Locate the cell with the specified text and output its (x, y) center coordinate. 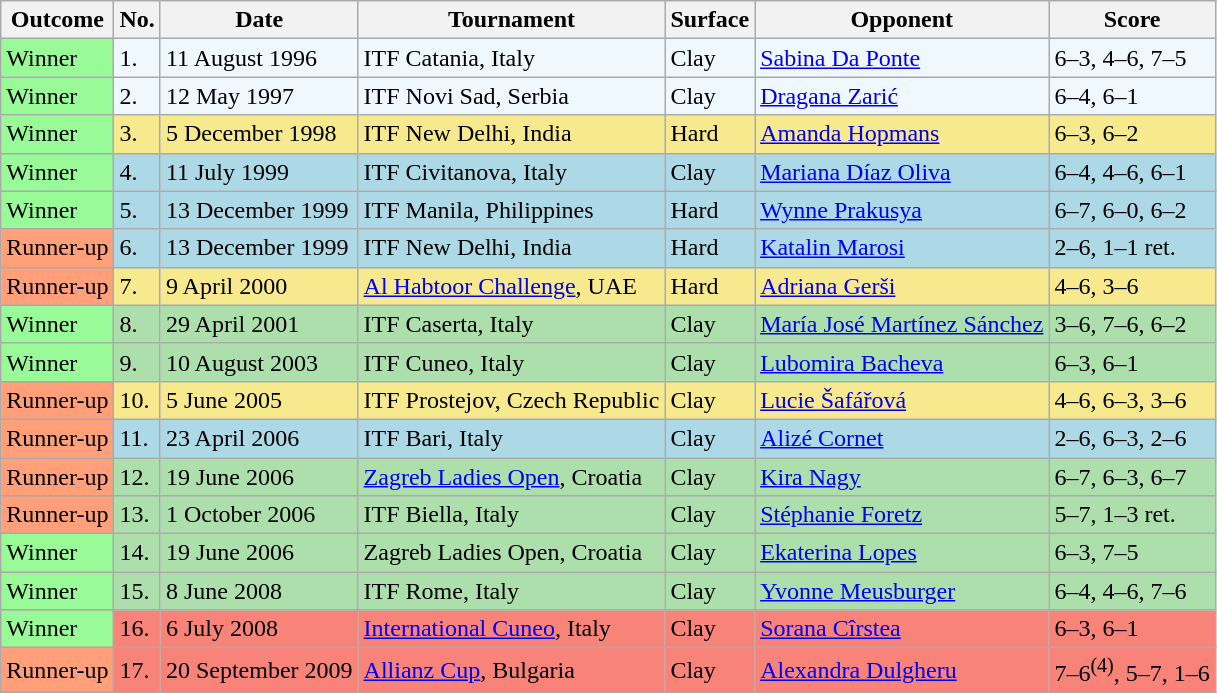
9 April 2000 (259, 286)
7. (137, 286)
4. (137, 172)
1. (137, 58)
No. (137, 20)
6. (137, 248)
International Cuneo, Italy (512, 629)
6–4, 4–6, 7–6 (1132, 591)
Yvonne Meusburger (902, 591)
Mariana Díaz Oliva (902, 172)
Kira Nagy (902, 477)
11 July 1999 (259, 172)
Amanda Hopmans (902, 134)
Lubomira Bacheva (902, 362)
6–7, 6–0, 6–2 (1132, 210)
6 July 2008 (259, 629)
ITF Manila, Philippines (512, 210)
6–3, 7–5 (1132, 553)
Al Habtoor Challenge, UAE (512, 286)
23 April 2006 (259, 438)
14. (137, 553)
6–3, 4–6, 7–5 (1132, 58)
12 May 1997 (259, 96)
Dragana Zarić (902, 96)
16. (137, 629)
3–6, 7–6, 6–2 (1132, 324)
ITF Civitanova, Italy (512, 172)
4–6, 3–6 (1132, 286)
8. (137, 324)
ITF Caserta, Italy (512, 324)
6–7, 6–3, 6–7 (1132, 477)
7–6(4), 5–7, 1–6 (1132, 670)
11 August 1996 (259, 58)
1 October 2006 (259, 515)
12. (137, 477)
Katalin Marosi (902, 248)
Tournament (512, 20)
Alizé Cornet (902, 438)
ITF Prostejov, Czech Republic (512, 400)
Opponent (902, 20)
Score (1132, 20)
Sorana Cîrstea (902, 629)
17. (137, 670)
Adriana Gerši (902, 286)
Ekaterina Lopes (902, 553)
Alexandra Dulgheru (902, 670)
5–7, 1–3 ret. (1132, 515)
2–6, 6–3, 2–6 (1132, 438)
6–4, 4–6, 6–1 (1132, 172)
15. (137, 591)
11. (137, 438)
6–3, 6–2 (1132, 134)
9. (137, 362)
Wynne Prakusya (902, 210)
6–4, 6–1 (1132, 96)
29 April 2001 (259, 324)
ITF Biella, Italy (512, 515)
8 June 2008 (259, 591)
13. (137, 515)
María José Martínez Sánchez (902, 324)
ITF Rome, Italy (512, 591)
Surface (710, 20)
Date (259, 20)
Sabina Da Ponte (902, 58)
20 September 2009 (259, 670)
10 August 2003 (259, 362)
ITF Bari, Italy (512, 438)
Outcome (58, 20)
2–6, 1–1 ret. (1132, 248)
10. (137, 400)
5 December 1998 (259, 134)
5. (137, 210)
ITF Novi Sad, Serbia (512, 96)
Allianz Cup, Bulgaria (512, 670)
Stéphanie Foretz (902, 515)
ITF Cuneo, Italy (512, 362)
2. (137, 96)
4–6, 6–3, 3–6 (1132, 400)
3. (137, 134)
ITF Catania, Italy (512, 58)
Lucie Šafářová (902, 400)
5 June 2005 (259, 400)
